Extract the [x, y] coordinate from the center of the cell holding the provided text.  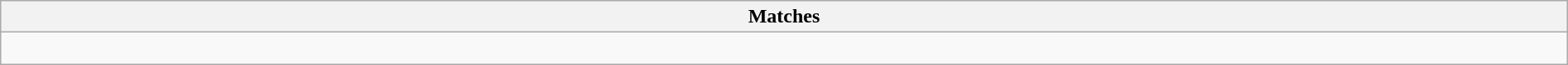
Matches [784, 17]
